Output the [x, y] coordinate of the center of the cell containing the given text.  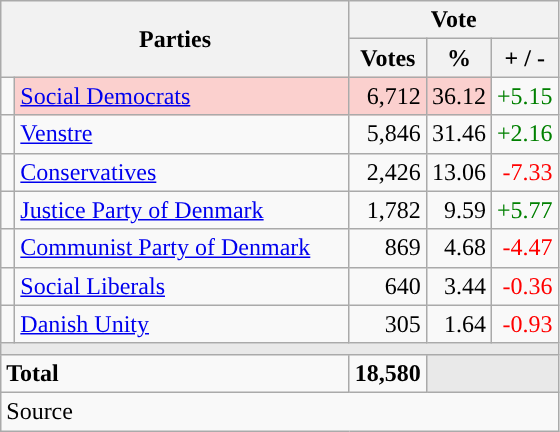
Conservatives [182, 172]
Communist Party of Denmark [182, 248]
31.46 [458, 134]
-0.93 [524, 324]
2,426 [388, 172]
+2.16 [524, 134]
Social Democrats [182, 96]
5,846 [388, 134]
Votes [388, 58]
6,712 [388, 96]
1.64 [458, 324]
640 [388, 286]
% [458, 58]
Venstre [182, 134]
-7.33 [524, 172]
Vote [454, 20]
+ / - [524, 58]
4.68 [458, 248]
869 [388, 248]
9.59 [458, 210]
13.06 [458, 172]
Social Liberals [182, 286]
3.44 [458, 286]
-4.47 [524, 248]
36.12 [458, 96]
Danish Unity [182, 324]
Justice Party of Denmark [182, 210]
305 [388, 324]
+5.15 [524, 96]
-0.36 [524, 286]
Source [280, 411]
18,580 [388, 373]
Parties [176, 39]
1,782 [388, 210]
+5.77 [524, 210]
Total [176, 373]
